Capture the cell that displays the provided text and extract its [X, Y] central coordinate. 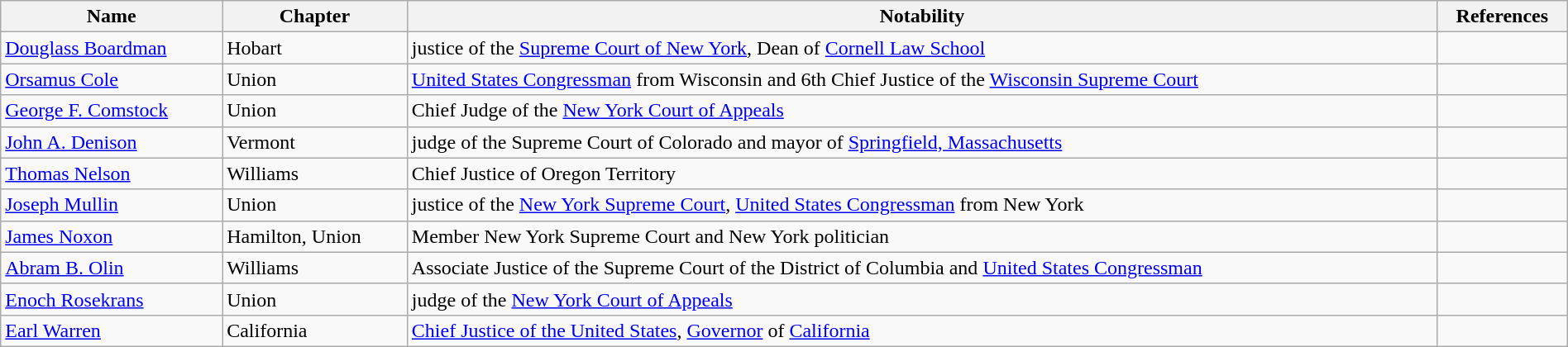
Associate Justice of the Supreme Court of the District of Columbia and United States Congressman [921, 268]
United States Congressman from Wisconsin and 6th Chief Justice of the Wisconsin Supreme Court [921, 79]
Abram B. Olin [112, 268]
Chief Judge of the New York Court of Appeals [921, 111]
Vermont [315, 142]
James Noxon [112, 236]
justice of the New York Supreme Court, United States Congressman from New York [921, 205]
Name [112, 17]
Thomas Nelson [112, 173]
Earl Warren [112, 330]
Chief Justice of the United States, Governor of California [921, 330]
Hobart [315, 48]
Orsamus Cole [112, 79]
Hamilton, Union [315, 236]
George F. Comstock [112, 111]
References [1502, 17]
Chief Justice of Oregon Territory [921, 173]
Member New York Supreme Court and New York politician [921, 236]
judge of the New York Court of Appeals [921, 299]
Enoch Rosekrans [112, 299]
judge of the Supreme Court of Colorado and mayor of Springfield, Massachusetts [921, 142]
Chapter [315, 17]
California [315, 330]
John A. Denison [112, 142]
Douglass Boardman [112, 48]
Joseph Mullin [112, 205]
justice of the Supreme Court of New York, Dean of Cornell Law School [921, 48]
Notability [921, 17]
